Provide the [X, Y] coordinate of the cell's center where the given text is located.  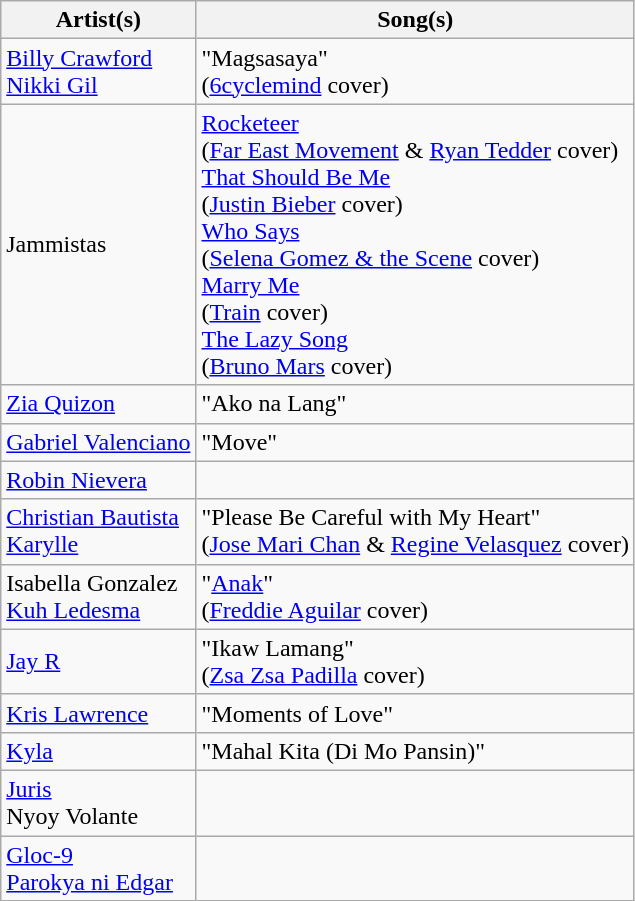
Gloc-9Parokya ni Edgar [98, 868]
"Ikaw Lamang"(Zsa Zsa Padilla cover) [416, 662]
Song(s) [416, 20]
JurisNyoy Volante [98, 802]
Zia Quizon [98, 404]
Jay R [98, 662]
"Please Be Careful with My Heart"(Jose Mari Chan & Regine Velasquez cover) [416, 532]
"Magsasaya"(6cyclemind cover) [416, 72]
"Mahal Kita (Di Mo Pansin)" [416, 751]
Robin Nievera [98, 480]
"Move" [416, 442]
Kyla [98, 751]
"Anak"(Freddie Aguilar cover) [416, 596]
Kris Lawrence [98, 713]
Isabella GonzalezKuh Ledesma [98, 596]
Gabriel Valenciano [98, 442]
Billy CrawfordNikki Gil [98, 72]
Artist(s) [98, 20]
Jammistas [98, 244]
"Ako na Lang" [416, 404]
"Moments of Love" [416, 713]
Christian BautistaKarylle [98, 532]
